Identify which cell holds the provided text, then report its [x, y] central coordinate. 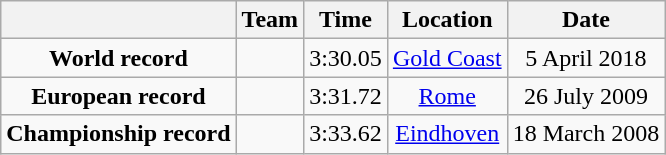
World record [118, 58]
Championship record [118, 134]
Location [447, 20]
26 July 2009 [586, 96]
5 April 2018 [586, 58]
Team [270, 20]
Rome [447, 96]
3:30.05 [346, 58]
18 March 2008 [586, 134]
European record [118, 96]
Date [586, 20]
3:31.72 [346, 96]
3:33.62 [346, 134]
Time [346, 20]
Eindhoven [447, 134]
Gold Coast [447, 58]
